Provide the (x, y) coordinate of the cell's center where the given text is located.  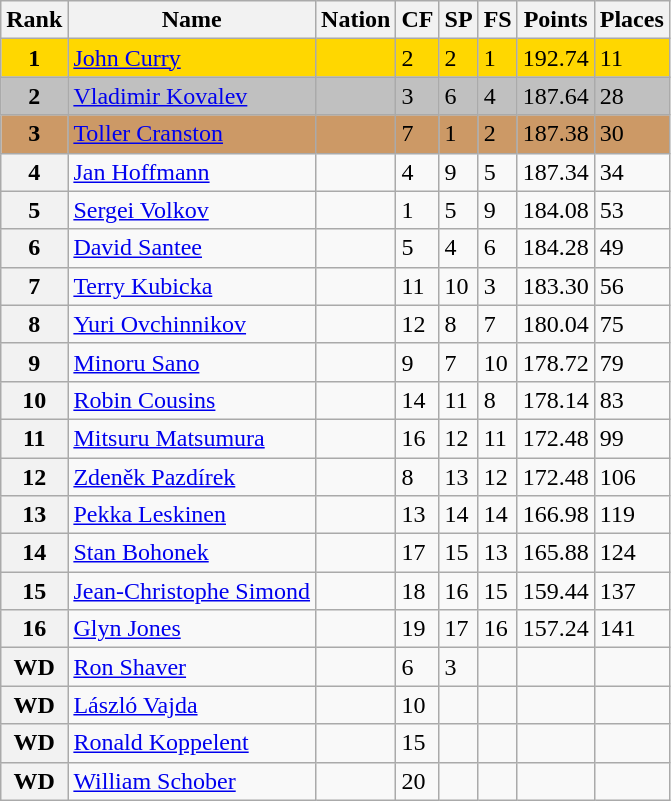
Jan Hoffmann (192, 172)
Sergei Volkov (192, 210)
John Curry (192, 58)
180.04 (556, 324)
124 (632, 553)
53 (632, 210)
Terry Kubicka (192, 286)
SP (458, 20)
79 (632, 362)
192.74 (556, 58)
75 (632, 324)
20 (418, 781)
187.38 (556, 134)
56 (632, 286)
Points (556, 20)
CF (418, 20)
Minoru Sano (192, 362)
Yuri Ovchinnikov (192, 324)
49 (632, 248)
99 (632, 438)
Toller Cranston (192, 134)
Glyn Jones (192, 629)
159.44 (556, 591)
Jean-Christophe Simond (192, 591)
Rank (34, 20)
34 (632, 172)
137 (632, 591)
141 (632, 629)
Stan Bohonek (192, 553)
166.98 (556, 515)
Places (632, 20)
184.28 (556, 248)
187.34 (556, 172)
28 (632, 96)
184.08 (556, 210)
Robin Cousins (192, 400)
Nation (356, 20)
187.64 (556, 96)
Mitsuru Matsumura (192, 438)
165.88 (556, 553)
FS (498, 20)
106 (632, 477)
Name (192, 20)
119 (632, 515)
William Schober (192, 781)
30 (632, 134)
183.30 (556, 286)
Ronald Koppelent (192, 743)
19 (418, 629)
Zdeněk Pazdírek (192, 477)
Pekka Leskinen (192, 515)
178.72 (556, 362)
157.24 (556, 629)
83 (632, 400)
David Santee (192, 248)
Vladimir Kovalev (192, 96)
Ron Shaver (192, 667)
178.14 (556, 400)
László Vajda (192, 705)
18 (418, 591)
